Identify which cell holds the provided text, then report its [x, y] central coordinate. 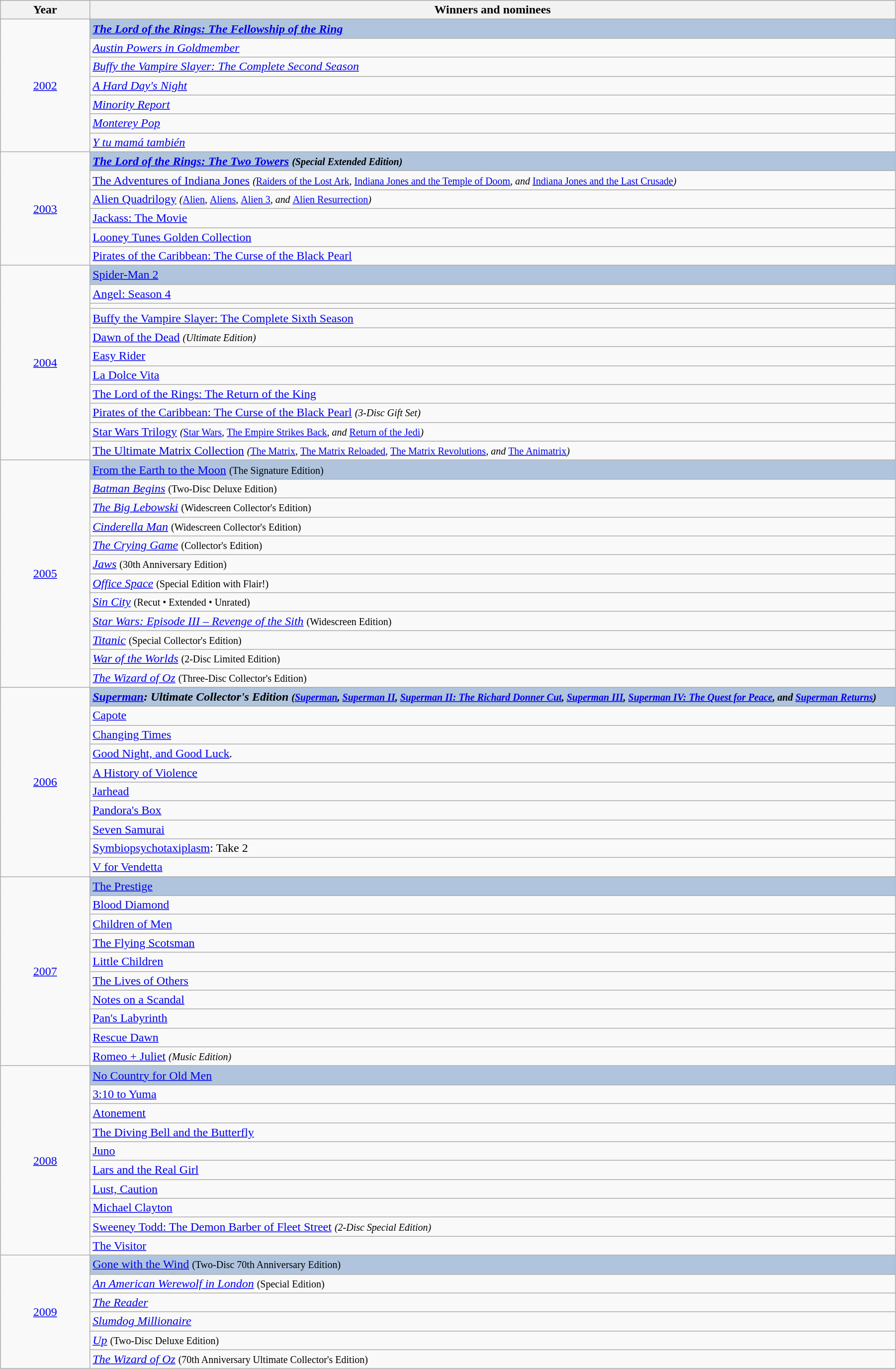
Children of Men [493, 924]
The Flying Scotsman [493, 943]
Seven Samurai [493, 829]
Office Space (Special Edition with Flair!) [493, 583]
Good Night, and Good Luck. [493, 753]
Rescue Dawn [493, 1037]
Michael Clayton [493, 1208]
Austin Powers in Goldmember [493, 48]
2007 [45, 972]
2006 [45, 782]
From the Earth to the Moon (The Signature Edition) [493, 469]
Capote [493, 716]
Buffy the Vampire Slayer: The Complete Second Season [493, 67]
The Reader [493, 1302]
Pirates of the Caribbean: The Curse of the Black Pearl [493, 256]
Juno [493, 1151]
2008 [45, 1161]
Sweeney Todd: The Demon Barber of Fleet Street (2-Disc Special Edition) [493, 1227]
Slumdog Millionaire [493, 1321]
2003 [45, 208]
La Dolce Vita [493, 375]
The Lord of the Rings: The Two Towers (Special Extended Edition) [493, 161]
Symbiopsychotaxiplasm: Take 2 [493, 848]
The Prestige [493, 886]
Pirates of the Caribbean: The Curse of the Black Pearl (3-Disc Gift Set) [493, 413]
Easy Rider [493, 356]
Looney Tunes Golden Collection [493, 237]
Blood Diamond [493, 905]
The Lord of the Rings: The Fellowship of the Ring [493, 29]
Jarhead [493, 791]
Sin City (Recut • Extended • Unrated) [493, 602]
Changing Times [493, 734]
Up (Two-Disc Deluxe Edition) [493, 1340]
The Adventures of Indiana Jones (Raiders of the Lost Ark, Indiana Jones and the Temple of Doom, and Indiana Jones and the Last Crusade) [493, 180]
An American Werewolf in London (Special Edition) [493, 1283]
Jackass: The Movie [493, 218]
2009 [45, 1312]
Star Wars Trilogy (Star Wars, The Empire Strikes Back, and Return of the Jedi) [493, 432]
Pan's Labyrinth [493, 1018]
Pandora's Box [493, 810]
Notes on a Scandal [493, 1000]
The Lord of the Rings: The Return of the King [493, 394]
Romeo + Juliet (Music Edition) [493, 1056]
2002 [45, 86]
Year [45, 10]
War of the Worlds (2-Disc Limited Edition) [493, 659]
Cinderella Man (Widescreen Collector's Edition) [493, 527]
Minority Report [493, 104]
The Diving Bell and the Butterfly [493, 1132]
Batman Begins (Two-Disc Deluxe Edition) [493, 488]
Winners and nominees [493, 10]
2004 [45, 363]
Alien Quadrilogy (Alien, Aliens, Alien 3, and Alien Resurrection) [493, 199]
The Big Lebowski (Widescreen Collector's Edition) [493, 507]
Dawn of the Dead (Ultimate Edition) [493, 337]
The Wizard of Oz (70th Anniversary Ultimate Collector's Edition) [493, 1359]
The Ultimate Matrix Collection (The Matrix, The Matrix Reloaded, The Matrix Revolutions, and The Animatrix) [493, 451]
Buffy the Vampire Slayer: The Complete Sixth Season [493, 318]
Monterey Pop [493, 123]
Y tu mamá también [493, 142]
V for Vendetta [493, 867]
3:10 to Yuma [493, 1094]
Atonement [493, 1113]
Gone with the Wind (Two-Disc 70th Anniversary Edition) [493, 1265]
Lars and the Real Girl [493, 1170]
Jaws (30th Anniversary Edition) [493, 564]
The Visitor [493, 1246]
A Hard Day's Night [493, 86]
Angel: Season 4 [493, 294]
The Crying Game (Collector's Edition) [493, 546]
The Lives of Others [493, 981]
Little Children [493, 962]
Star Wars: Episode III – Revenge of the Sith (Widescreen Edition) [493, 621]
A History of Violence [493, 772]
Spider-Man 2 [493, 275]
Lust, Caution [493, 1189]
The Wizard of Oz (Three-Disc Collector's Edition) [493, 678]
Titanic (Special Collector's Edition) [493, 640]
2005 [45, 574]
No Country for Old Men [493, 1075]
